Return the [x, y] coordinate for the center point of the cell that contains the specified text.  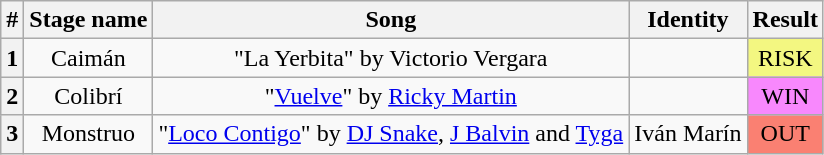
RISK [785, 58]
Stage name [88, 20]
OUT [785, 134]
"Loco Contigo" by DJ Snake, J Balvin and Tyga [391, 134]
# [12, 20]
WIN [785, 96]
Iván Marín [688, 134]
Identity [688, 20]
Colibrí [88, 96]
"La Yerbita" by Victorio Vergara [391, 58]
1 [12, 58]
2 [12, 96]
Monstruo [88, 134]
3 [12, 134]
Caimán [88, 58]
Song [391, 20]
Result [785, 20]
"Vuelve" by Ricky Martin [391, 96]
